Return the (x, y) coordinate for the center point of the cell that contains the specified text.  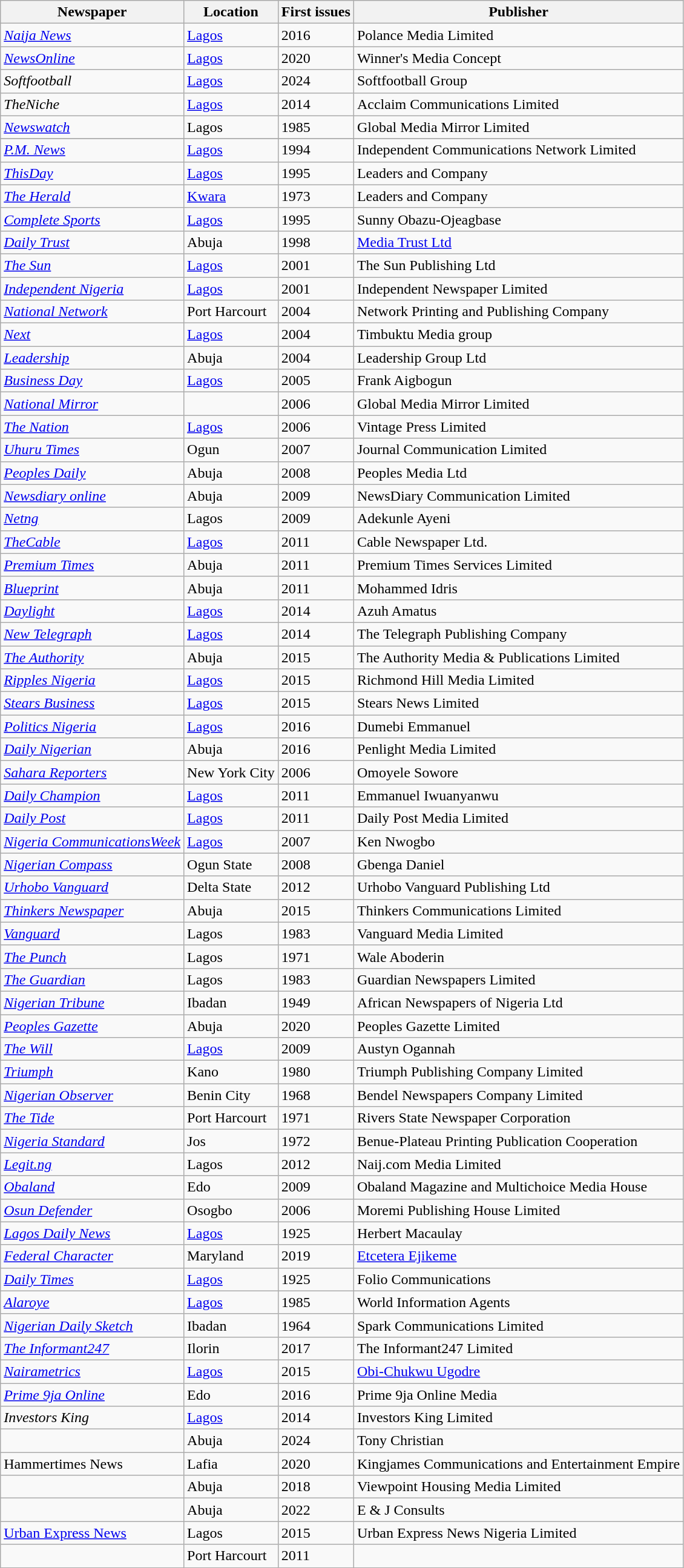
Blueprint (92, 588)
The Will (92, 1049)
Sahara Reporters (92, 772)
1998 (316, 242)
Urhobo Vanguard Publishing Ltd (518, 888)
The Sun Publishing Ltd (518, 265)
Frank Aigbogun (518, 381)
Delta State (231, 888)
Penlight Media Limited (518, 749)
Kano (231, 1072)
The Informant247 (92, 1348)
E & J Consults (518, 1510)
Media Trust Ltd (518, 242)
Politics Nigeria (92, 726)
Nigeria Standard (92, 1141)
Peoples Daily (92, 473)
Daily Post Media Limited (518, 819)
Ken Nwogbo (518, 842)
Winner's Media Concept (518, 58)
Daily Post (92, 819)
Benue-Plateau Printing Publication Cooperation (518, 1141)
Next (92, 335)
Ogun (231, 450)
Rivers State Newspaper Corporation (518, 1118)
Bendel Newspapers Company Limited (518, 1095)
Polance Media Limited (518, 35)
Sunny Obazu-Ojeagbase (518, 219)
Kwara (231, 196)
Urban Express News Nigeria Limited (518, 1533)
Leadership (92, 358)
Daily Nigerian (92, 749)
New Telegraph (92, 634)
Azuh Amatus (518, 611)
Nigerian Observer (92, 1095)
Omoyele Sowore (518, 772)
Leadership Group Ltd (518, 358)
Kingjames Communications and Entertainment Empire (518, 1464)
New York City (231, 772)
Tony Christian (518, 1441)
Stears Business (92, 703)
Peoples Gazette Limited (518, 1026)
Benin City (231, 1095)
Guardian Newspapers Limited (518, 980)
Softfootball (92, 81)
Acclaim Communications Limited (518, 104)
Gbenga Daniel (518, 865)
Vanguard (92, 934)
Ilorin (231, 1348)
2005 (316, 381)
Osun Defender (92, 1210)
Dumebi Emmanuel (518, 726)
Obaland Magazine and Multichoice Media House (518, 1187)
Ogun State (231, 865)
Triumph Publishing Company Limited (518, 1072)
Adekunle Ayeni (518, 519)
Thinkers Newspaper (92, 911)
Thinkers Communications Limited (518, 911)
Network Printing and Publishing Company (518, 312)
Premium Times (92, 565)
Wale Aboderin (518, 957)
The Authority Media & Publications Limited (518, 657)
2017 (316, 1348)
Etcetera Ejikeme (518, 1256)
Timbuktu Media group (518, 335)
Investors King (92, 1418)
2022 (316, 1510)
Daylight (92, 611)
The Guardian (92, 980)
NewsOnline (92, 58)
1994 (316, 150)
African Newspapers of Nigeria Ltd (518, 1003)
Prime 9ja Online Media (518, 1394)
Cable Newspaper Ltd. (518, 542)
Uhuru Times (92, 450)
Naij.com Media Limited (518, 1164)
National Mirror (92, 404)
Newsdiary online (92, 496)
Daily Champion (92, 796)
Obaland (92, 1187)
Lagos Daily News (92, 1233)
National Network (92, 312)
The Informant247 Limited (518, 1348)
Netng (92, 519)
Viewpoint Housing Media Limited (518, 1487)
Premium Times Services Limited (518, 565)
Nigerian Daily Sketch (92, 1325)
Maryland (231, 1256)
Prime 9ja Online (92, 1394)
World Information Agents (518, 1302)
First issues (316, 12)
Vintage Press Limited (518, 427)
Peoples Media Ltd (518, 473)
Independent Nigeria (92, 289)
Stears News Limited (518, 703)
Publisher (518, 12)
Nigerian Compass (92, 865)
Nairametrics (92, 1371)
1972 (316, 1141)
Journal Communication Limited (518, 450)
Hammertimes News (92, 1464)
Folio Communications (518, 1279)
The Telegraph Publishing Company (518, 634)
Complete Sports (92, 219)
Naija News (92, 35)
Spark Communications Limited (518, 1325)
Moremi Publishing House Limited (518, 1210)
Newswatch (92, 127)
TheCable (92, 542)
Triumph (92, 1072)
TheNiche (92, 104)
Legit.ng (92, 1164)
Alaroye (92, 1302)
Business Day (92, 381)
The Sun (92, 265)
2018 (316, 1487)
Jos (231, 1141)
P.M. News (92, 150)
Richmond Hill Media Limited (518, 680)
The Nation (92, 427)
Lafia (231, 1464)
The Tide (92, 1118)
Mohammed Idris (518, 588)
1964 (316, 1325)
The Authority (92, 657)
Investors King Limited (518, 1418)
Daily Times (92, 1279)
Location (231, 12)
Emmanuel Iwuanyanwu (518, 796)
Daily Trust (92, 242)
Vanguard Media Limited (518, 934)
Urhobo Vanguard (92, 888)
Newspaper (92, 12)
Obi-Chukwu Ugodre (518, 1371)
Federal Character (92, 1256)
Peoples Gazette (92, 1026)
1980 (316, 1072)
2019 (316, 1256)
Independent Communications Network Limited (518, 150)
1968 (316, 1095)
Urban Express News (92, 1533)
Ripples Nigeria (92, 680)
1973 (316, 196)
Nigerian Tribune (92, 1003)
1949 (316, 1003)
The Punch (92, 957)
Independent Newspaper Limited (518, 289)
Nigeria CommunicationsWeek (92, 842)
Osogbo (231, 1210)
NewsDiary Communication Limited (518, 496)
ThisDay (92, 173)
Austyn Ogannah (518, 1049)
Softfootball Group (518, 81)
Herbert Macaulay (518, 1233)
The Herald (92, 196)
